Extract the (x, y) coordinate from the center of the cell holding the provided text.  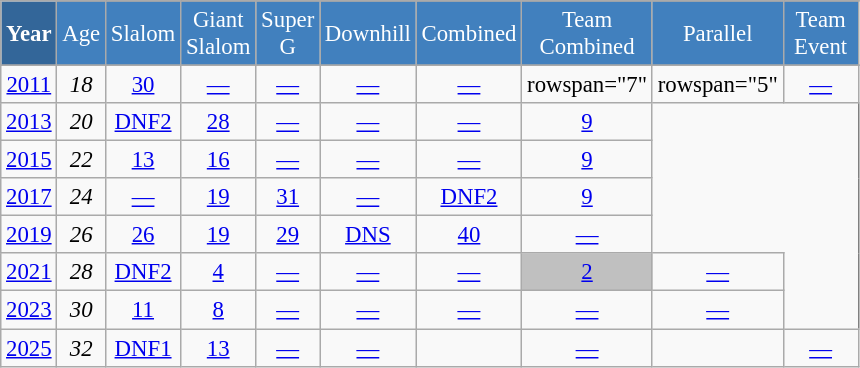
2019 (29, 235)
16 (218, 160)
31 (288, 197)
2023 (29, 310)
18 (82, 85)
24 (82, 197)
Team Event (820, 34)
Year (29, 34)
2021 (29, 273)
2013 (29, 122)
2017 (29, 197)
2011 (29, 85)
rowspan="5" (718, 85)
20 (82, 122)
11 (142, 310)
22 (82, 160)
40 (469, 235)
32 (82, 348)
Age (82, 34)
Slalom (142, 34)
TeamCombined (588, 34)
Downhill (368, 34)
rowspan="7" (588, 85)
DNF1 (142, 348)
Parallel (718, 34)
Combined (469, 34)
29 (288, 235)
2 (588, 273)
DNS (368, 235)
2025 (29, 348)
4 (218, 273)
Super G (288, 34)
GiantSlalom (218, 34)
8 (218, 310)
2015 (29, 160)
